Capture the cell that displays the provided text and extract its (X, Y) central coordinate. 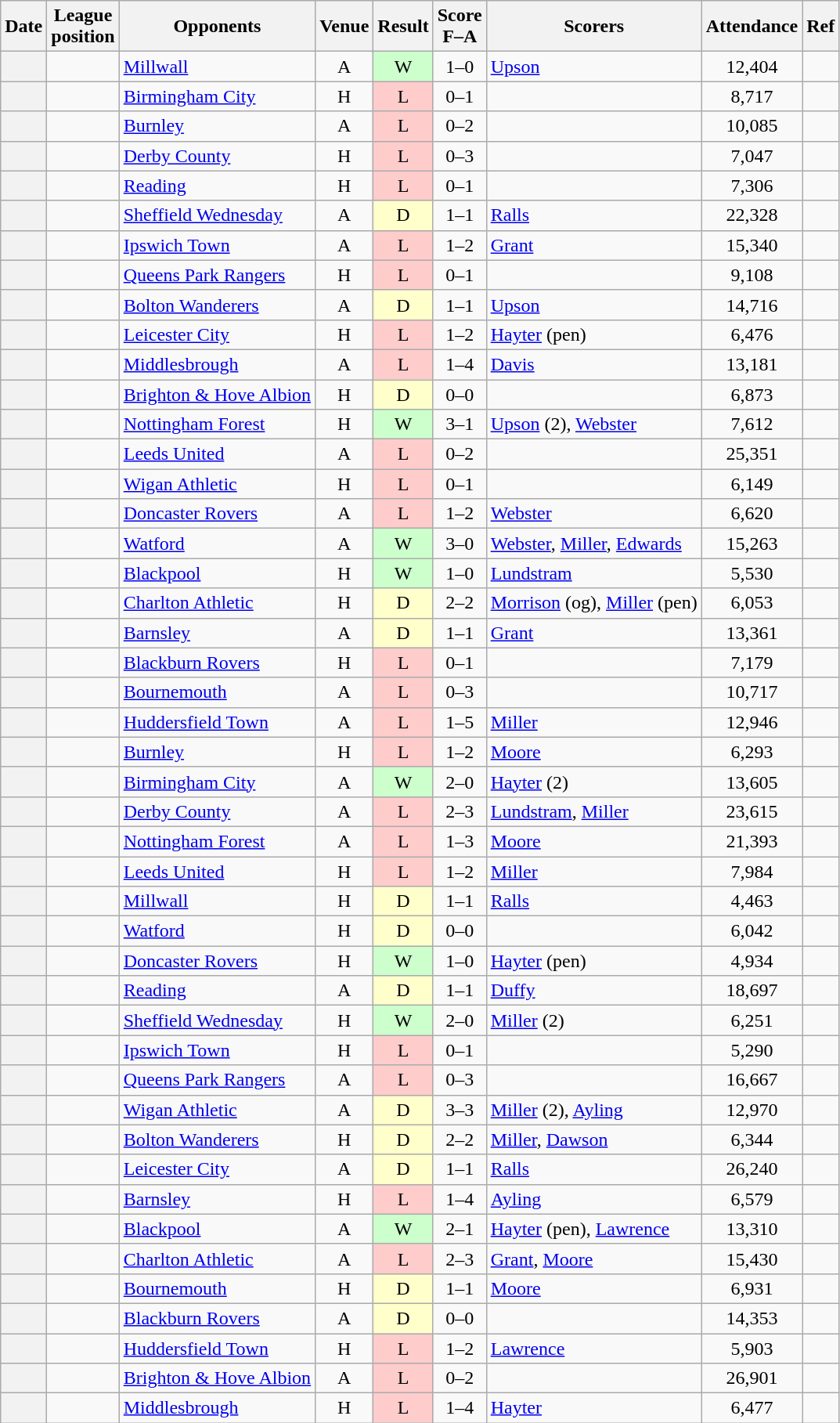
7,306 (752, 186)
Grant, Moore (593, 1259)
14,716 (752, 305)
4,934 (752, 961)
7,179 (752, 663)
15,340 (752, 245)
12,946 (752, 722)
8,717 (752, 96)
13,361 (752, 633)
12,404 (752, 67)
Morrison (og), Miller (pen) (593, 603)
1–3 (460, 841)
7,612 (752, 424)
6,149 (752, 484)
5,530 (752, 573)
18,697 (752, 991)
9,108 (752, 275)
16,667 (752, 1080)
Lundstram, Miller (593, 811)
10,717 (752, 692)
Miller (2) (593, 1020)
22,328 (752, 215)
12,970 (752, 1110)
Webster, Miller, Edwards (593, 544)
Miller, Dawson (593, 1139)
10,085 (752, 126)
15,263 (752, 544)
Ayling (593, 1199)
Hayter (pen), Lawrence (593, 1229)
25,351 (752, 454)
Opponents (217, 27)
ScoreF–A (460, 27)
Attendance (752, 27)
6,477 (752, 1408)
Lawrence (593, 1348)
6,053 (752, 603)
Result (403, 27)
26,240 (752, 1169)
3–3 (460, 1110)
6,251 (752, 1020)
6,931 (752, 1288)
21,393 (752, 841)
Hayter (2) (593, 782)
13,605 (752, 782)
14,353 (752, 1318)
6,344 (752, 1139)
Scorers (593, 27)
7,984 (752, 872)
23,615 (752, 811)
6,620 (752, 514)
26,901 (752, 1378)
Venue (344, 27)
13,181 (752, 364)
2–1 (460, 1229)
4,463 (752, 901)
7,047 (752, 156)
Upson (2), Webster (593, 424)
6,873 (752, 394)
6,579 (752, 1199)
1–5 (460, 722)
13,310 (752, 1229)
Leagueposition (83, 27)
5,903 (752, 1348)
Webster (593, 514)
Ref (820, 27)
Duffy (593, 991)
15,430 (752, 1259)
Davis (593, 364)
6,293 (752, 752)
3–1 (460, 424)
3–0 (460, 544)
Date (23, 27)
5,290 (752, 1050)
6,476 (752, 334)
Miller (2), Ayling (593, 1110)
6,042 (752, 931)
Hayter (593, 1408)
Lundstram (593, 573)
